Pinpoint the cell where the given text exists, returning its [x, y] midpoint coordinate. 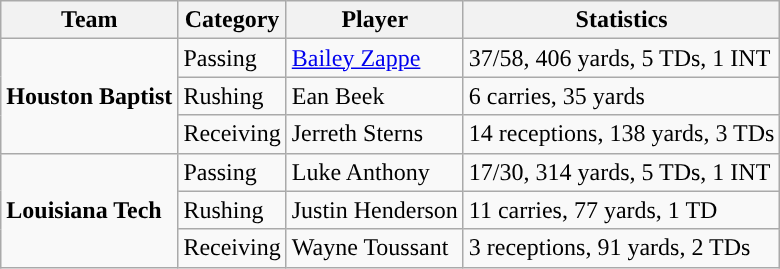
Luke Anthony [374, 172]
11 carries, 77 yards, 1 TD [622, 210]
6 carries, 35 yards [622, 96]
Ean Beek [374, 96]
17/30, 314 yards, 5 TDs, 1 INT [622, 172]
Category [232, 20]
Team [90, 20]
Houston Baptist [90, 96]
Wayne Toussant [374, 248]
Louisiana Tech [90, 210]
Statistics [622, 20]
Jerreth Sterns [374, 134]
37/58, 406 yards, 5 TDs, 1 INT [622, 58]
14 receptions, 138 yards, 3 TDs [622, 134]
Bailey Zappe [374, 58]
Justin Henderson [374, 210]
Player [374, 20]
3 receptions, 91 yards, 2 TDs [622, 248]
